Return [X, Y] of the center of cell containing provided text 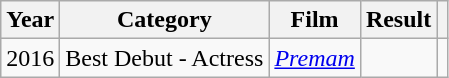
Premam [315, 58]
Best Debut - Actress [164, 58]
Category [164, 20]
Film [315, 20]
2016 [30, 58]
Result [398, 20]
Year [30, 20]
